Identify which cell holds the provided text, then report its [X, Y] central coordinate. 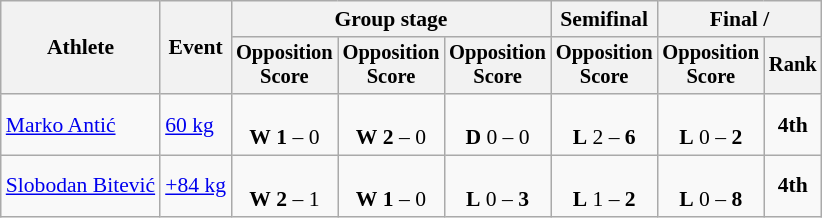
+84 kg [196, 186]
Athlete [80, 48]
Slobodan Bitević [80, 186]
L 0 – 3 [498, 186]
Semifinal [604, 19]
Event [196, 48]
Rank [793, 66]
L 2 – 6 [604, 124]
W 2 – 0 [392, 124]
L 1 – 2 [604, 186]
L 0 – 8 [710, 186]
Marko Antić [80, 124]
D 0 – 0 [498, 124]
W 2 – 1 [284, 186]
L 0 – 2 [710, 124]
Final / [739, 19]
60 kg [196, 124]
Group stage [391, 19]
